Return (X, Y) of the center of cell containing provided text 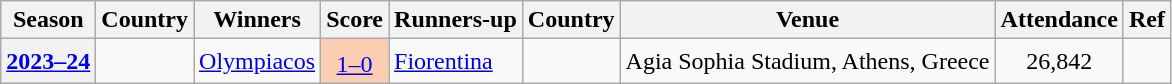
Agia Sophia Stadium, Athens, Greece (808, 62)
Runners-up (456, 20)
Season (48, 20)
26,842 (1059, 62)
2023–24 (48, 62)
Score (355, 20)
1–0 (355, 62)
Attendance (1059, 20)
Ref (1146, 20)
Olympiacos (258, 62)
Fiorentina (456, 62)
Winners (258, 20)
Venue (808, 20)
